Output the [x, y] coordinate of the center of the cell containing the given text.  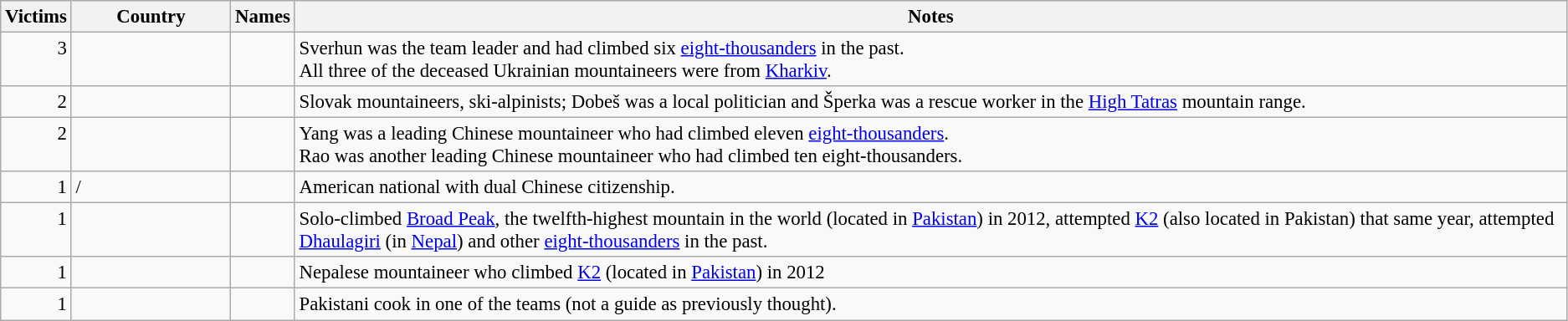
Notes [930, 17]
Slovak mountaineers, ski-alpinists; Dobeš was a local politician and Šperka was a rescue worker in the High Tatras mountain range. [930, 102]
Pakistani cook in one of the teams (not a guide as previously thought). [930, 304]
3 [36, 60]
Country [151, 17]
Victims [36, 17]
/ [151, 187]
Names [263, 17]
American national with dual Chinese citizenship. [930, 187]
Sverhun was the team leader and had climbed six eight-thousanders in the past.All three of the deceased Ukrainian mountaineers were from Kharkiv. [930, 60]
Nepalese mountaineer who climbed K2 (located in Pakistan) in 2012 [930, 273]
